Locate the cell with the specified text and output its [X, Y] center coordinate. 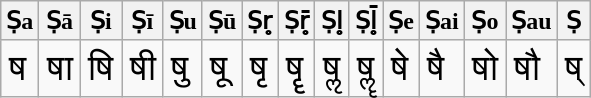
ष [20, 68]
षा [60, 68]
षॢ [332, 68]
Ṣ [574, 21]
Ṣu [182, 21]
षॣ [366, 68]
षू [222, 68]
Ṣo [484, 21]
षी [142, 68]
Ṣī [142, 21]
Ṣai [442, 21]
ष् [574, 68]
षॄ [296, 68]
Ṣl̥ [332, 21]
Ṣl̥̄ [366, 21]
षु [182, 68]
षे [402, 68]
Ṣi [100, 21]
षि [100, 68]
षै [442, 68]
षृ [260, 68]
Ṣe [402, 21]
षौ [532, 68]
Ṣr̥̄ [296, 21]
षो [484, 68]
Ṣa [20, 21]
Ṣū [222, 21]
Ṣā [60, 21]
Ṣau [532, 21]
Ṣr̥ [260, 21]
